From the cell containing the given text, extract its center point as [X, Y] coordinate. 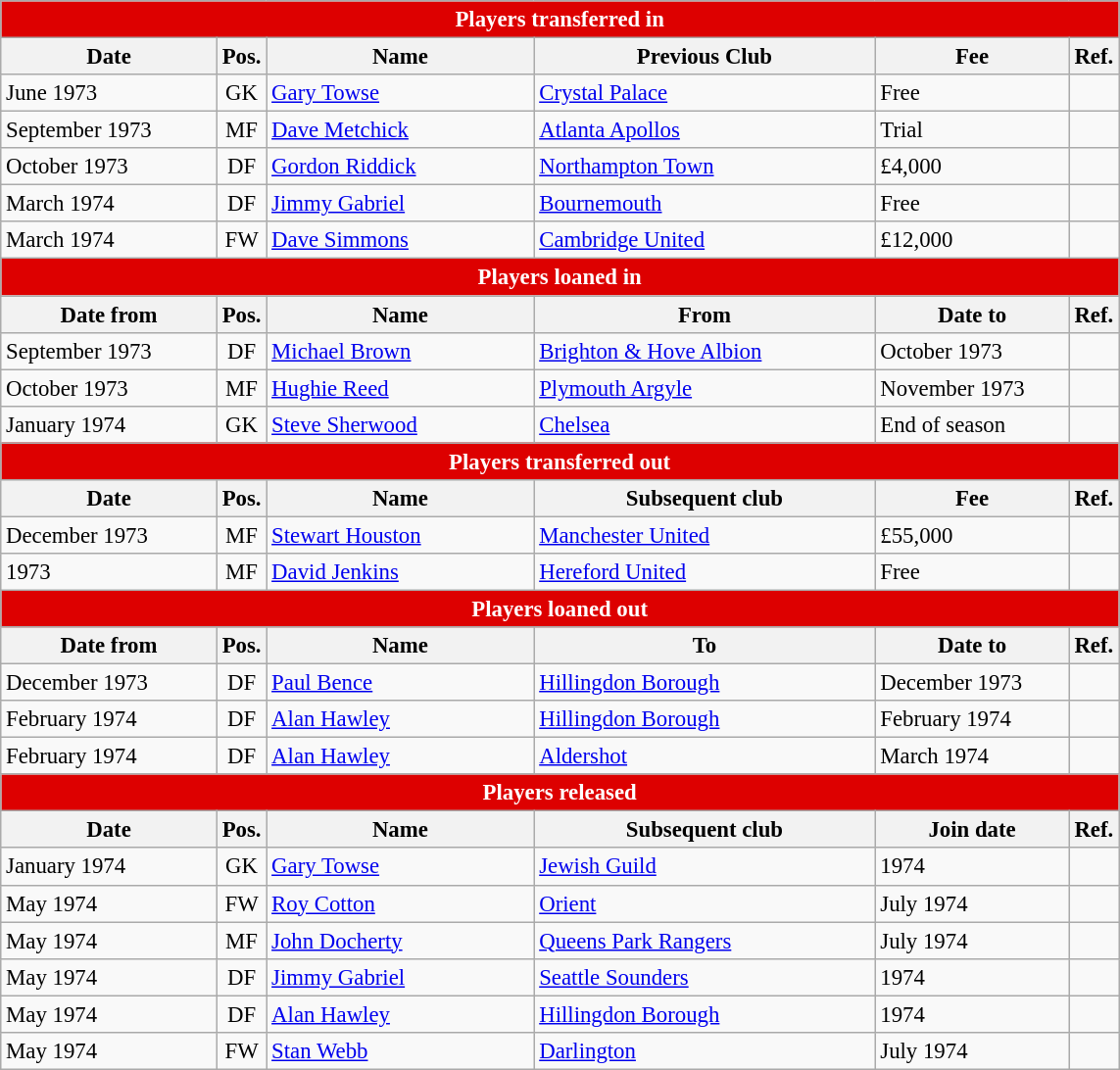
Players transferred in [560, 20]
Hughie Reed [400, 388]
Crystal Palace [705, 93]
Plymouth Argyle [705, 388]
Paul Bence [400, 683]
Dave Simmons [400, 240]
Seattle Sounders [705, 977]
Aldershot [705, 756]
Manchester United [705, 535]
Roy Cotton [400, 903]
Darlington [705, 1051]
Trial [972, 130]
To [705, 646]
Players released [560, 793]
Stewart Houston [400, 535]
Bournemouth [705, 204]
Northampton Town [705, 167]
Brighton & Hove Albion [705, 351]
Michael Brown [400, 351]
From [705, 315]
David Jenkins [400, 572]
Jewish Guild [705, 867]
Players loaned out [560, 608]
Previous Club [705, 57]
Atlanta Apollos [705, 130]
1973 [110, 572]
John Docherty [400, 941]
Players transferred out [560, 462]
End of season [972, 424]
Orient [705, 903]
November 1973 [972, 388]
Stan Webb [400, 1051]
Queens Park Rangers [705, 941]
Cambridge United [705, 240]
June 1973 [110, 93]
Gordon Riddick [400, 167]
Dave Metchick [400, 130]
£12,000 [972, 240]
£4,000 [972, 167]
£55,000 [972, 535]
Hereford United [705, 572]
Players loaned in [560, 277]
Join date [972, 830]
Chelsea [705, 424]
Steve Sherwood [400, 424]
